Scan for the cell matching the given text and deliver its [x, y] coordinate at center. 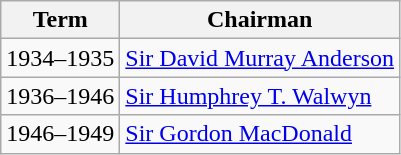
1946–1949 [60, 134]
1934–1935 [60, 58]
Sir Gordon MacDonald [260, 134]
Sir David Murray Anderson [260, 58]
1936–1946 [60, 96]
Term [60, 20]
Sir Humphrey T. Walwyn [260, 96]
Chairman [260, 20]
